Search for the cell housing the specified text and yield its [X, Y] center coordinate. 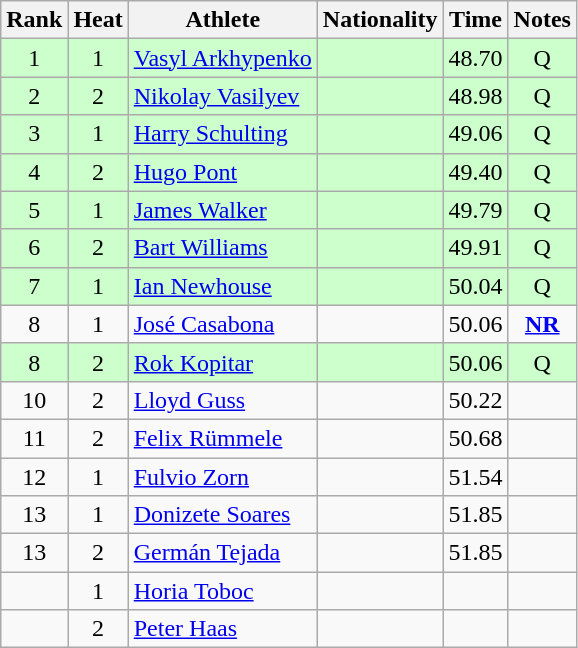
Fulvio Zorn [222, 477]
48.98 [476, 96]
5 [34, 210]
Rank [34, 20]
Donizete Soares [222, 515]
James Walker [222, 210]
12 [34, 477]
6 [34, 248]
NR [542, 324]
Felix Rümmele [222, 438]
Hugo Pont [222, 172]
48.70 [476, 58]
Lloyd Guss [222, 400]
Heat [98, 20]
José Casabona [222, 324]
Nikolay Vasilyev [222, 96]
4 [34, 172]
Notes [542, 20]
51.54 [476, 477]
Time [476, 20]
Harry Schulting [222, 134]
49.91 [476, 248]
50.68 [476, 438]
Ian Newhouse [222, 286]
49.06 [476, 134]
50.22 [476, 400]
Rok Kopitar [222, 362]
7 [34, 286]
Athlete [222, 20]
49.40 [476, 172]
Vasyl Arkhypenko [222, 58]
Bart Williams [222, 248]
11 [34, 438]
3 [34, 134]
Peter Haas [222, 629]
50.04 [476, 286]
Horia Toboc [222, 591]
Germán Tejada [222, 553]
49.79 [476, 210]
Nationality [380, 20]
10 [34, 400]
